Capture the cell that displays the provided text and extract its (X, Y) central coordinate. 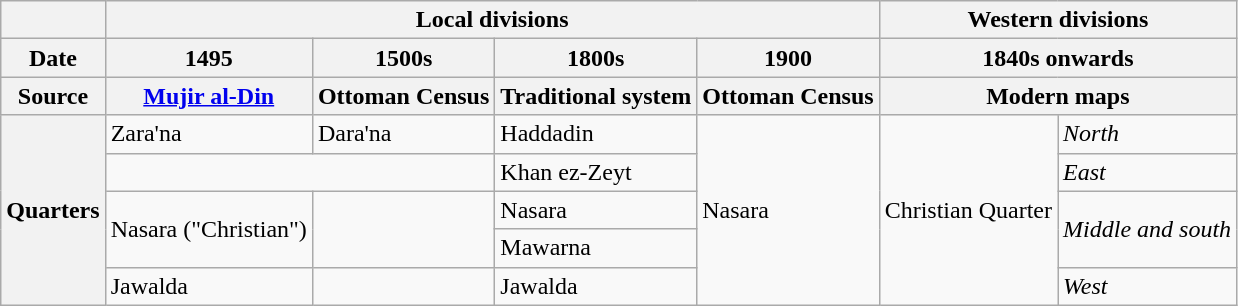
Modern maps (1058, 96)
Middle and south (1148, 229)
North (1148, 134)
1500s (403, 58)
1900 (788, 58)
Mawarna (596, 248)
Traditional system (596, 96)
1495 (208, 58)
Date (53, 58)
West (1148, 286)
1840s onwards (1058, 58)
East (1148, 172)
Western divisions (1058, 20)
Source (53, 96)
Christian Quarter (968, 210)
Khan ez-Zeyt (596, 172)
Dara'na (403, 134)
Quarters (53, 210)
Haddadin (596, 134)
Zara'na (208, 134)
Local divisions (492, 20)
Nasara ("Christian") (208, 229)
Mujir al-Din (208, 96)
1800s (596, 58)
